Determine the (x, y) coordinate at the center of the cell enclosing the given text.  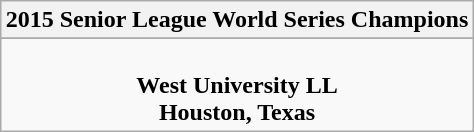
2015 Senior League World Series Champions (237, 20)
West University LL Houston, Texas (237, 85)
